Return (X, Y) of the center of cell containing provided text 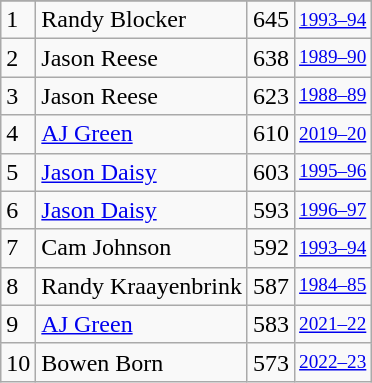
5 (18, 172)
645 (270, 20)
1 (18, 20)
1995–96 (333, 172)
1984–85 (333, 286)
638 (270, 58)
1988–89 (333, 96)
10 (18, 362)
2019–20 (333, 134)
623 (270, 96)
2 (18, 58)
Randy Blocker (142, 20)
4 (18, 134)
3 (18, 96)
Bowen Born (142, 362)
1989–90 (333, 58)
583 (270, 324)
7 (18, 248)
592 (270, 248)
603 (270, 172)
593 (270, 210)
2022–23 (333, 362)
8 (18, 286)
587 (270, 286)
610 (270, 134)
2021–22 (333, 324)
9 (18, 324)
6 (18, 210)
1996–97 (333, 210)
Randy Kraayenbrink (142, 286)
Cam Johnson (142, 248)
573 (270, 362)
